Identify which cell holds the provided text, then report its (X, Y) central coordinate. 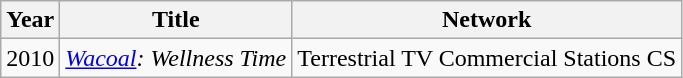
2010 (30, 58)
Network (487, 20)
Year (30, 20)
Terrestrial TV Commercial Stations CS (487, 58)
Title (176, 20)
Wacoal: Wellness Time (176, 58)
